Locate the cell with the specified text and output its (X, Y) center coordinate. 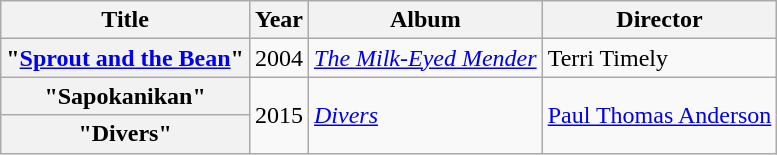
2015 (278, 115)
"Divers" (126, 134)
Album (426, 20)
Year (278, 20)
Paul Thomas Anderson (660, 115)
"Sprout and the Bean" (126, 58)
Divers (426, 115)
The Milk-Eyed Mender (426, 58)
Director (660, 20)
Title (126, 20)
2004 (278, 58)
"Sapokanikan" (126, 96)
Terri Timely (660, 58)
